Extract the (x, y) coordinate from the center of the cell holding the provided text.  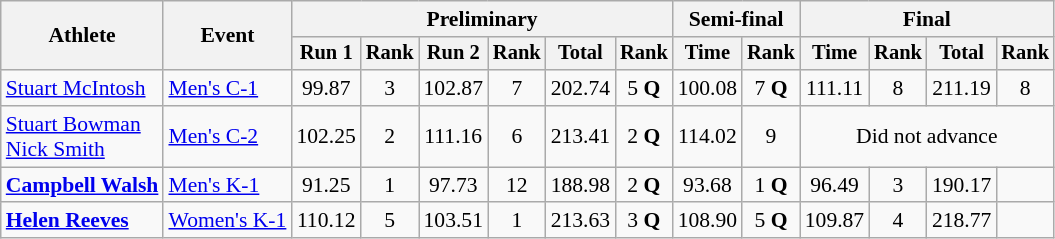
102.25 (326, 136)
108.90 (708, 221)
96.49 (834, 185)
97.73 (452, 185)
5 (390, 221)
213.63 (580, 221)
111.16 (452, 136)
99.87 (326, 88)
218.77 (962, 221)
111.11 (834, 88)
Semi-final (736, 19)
102.87 (452, 88)
7 (517, 88)
Men's K-1 (227, 185)
Did not advance (927, 136)
Preliminary (482, 19)
213.41 (580, 136)
Men's C-1 (227, 88)
Stuart BowmanNick Smith (82, 136)
110.12 (326, 221)
211.19 (962, 88)
190.17 (962, 185)
1 Q (771, 185)
100.08 (708, 88)
103.51 (452, 221)
Men's C-2 (227, 136)
7 Q (771, 88)
3 Q (644, 221)
Campbell Walsh (82, 185)
202.74 (580, 88)
93.68 (708, 185)
Athlete (82, 36)
6 (517, 136)
91.25 (326, 185)
2 (390, 136)
Women's K-1 (227, 221)
114.02 (708, 136)
109.87 (834, 221)
9 (771, 136)
188.98 (580, 185)
Event (227, 36)
Helen Reeves (82, 221)
Run 1 (326, 54)
Run 2 (452, 54)
12 (517, 185)
4 (898, 221)
Final (927, 19)
Stuart McIntosh (82, 88)
